Detect which cell encompasses the target text, then output its [X, Y] center coordinate. 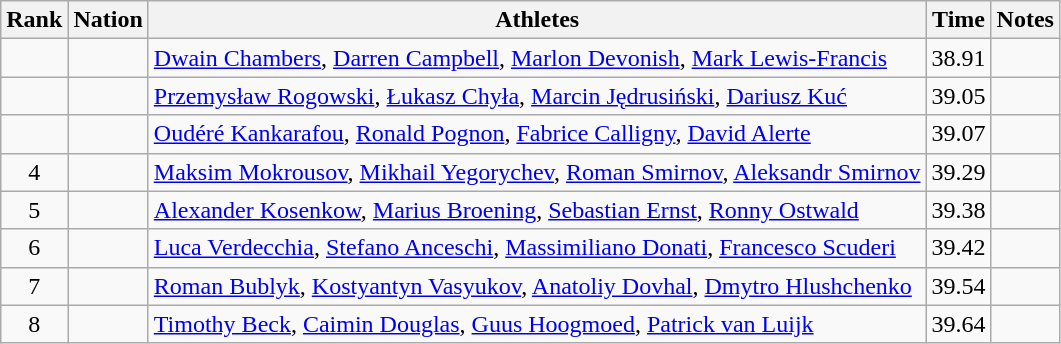
Roman Bublyk, Kostyantyn Vasyukov, Anatoliy Dovhal, Dmytro Hlushchenko [537, 286]
Przemysław Rogowski, Łukasz Chyła, Marcin Jędrusiński, Dariusz Kuć [537, 96]
39.54 [958, 286]
39.07 [958, 134]
Nation [108, 20]
Maksim Mokrousov, Mikhail Yegorychev, Roman Smirnov, Aleksandr Smirnov [537, 172]
8 [34, 324]
39.42 [958, 248]
39.64 [958, 324]
Dwain Chambers, Darren Campbell, Marlon Devonish, Mark Lewis-Francis [537, 58]
Alexander Kosenkow, Marius Broening, Sebastian Ernst, Ronny Ostwald [537, 210]
39.05 [958, 96]
5 [34, 210]
Athletes [537, 20]
6 [34, 248]
Time [958, 20]
39.38 [958, 210]
4 [34, 172]
Notes [1025, 20]
39.29 [958, 172]
Oudéré Kankarafou, Ronald Pognon, Fabrice Calligny, David Alerte [537, 134]
Luca Verdecchia, Stefano Anceschi, Massimiliano Donati, Francesco Scuderi [537, 248]
7 [34, 286]
38.91 [958, 58]
Timothy Beck, Caimin Douglas, Guus Hoogmoed, Patrick van Luijk [537, 324]
Rank [34, 20]
